Capture the cell that displays the provided text and extract its (x, y) central coordinate. 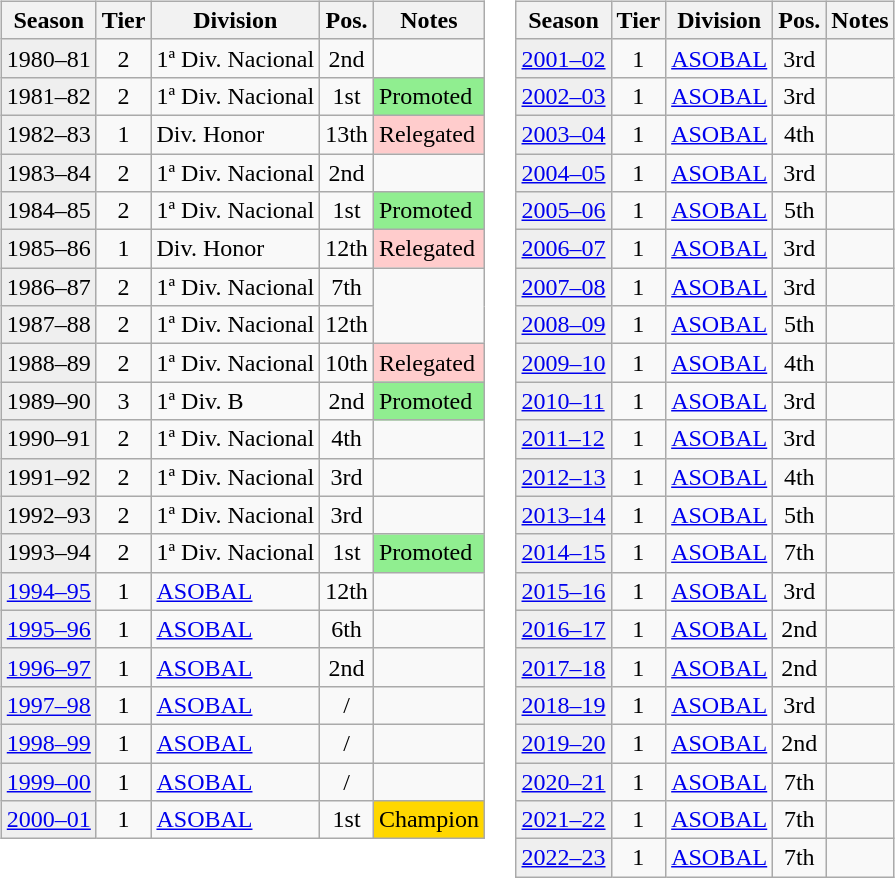
2008–09 (564, 325)
1990–91 (48, 439)
1997–98 (48, 705)
2010–11 (564, 401)
2001–02 (564, 58)
10th (347, 363)
1ª Div. B (236, 401)
2006–07 (564, 249)
1999–00 (48, 781)
1998–99 (48, 743)
1982–83 (48, 134)
2003–04 (564, 134)
1992–93 (48, 515)
1988–89 (48, 363)
2011–12 (564, 439)
1991–92 (48, 477)
2012–13 (564, 477)
1993–94 (48, 553)
1994–95 (48, 591)
2016–17 (564, 629)
2000–01 (48, 820)
2014–15 (564, 553)
1989–90 (48, 401)
1985–86 (48, 249)
1986–87 (48, 287)
2022–23 (564, 858)
2019–20 (564, 743)
2017–18 (564, 667)
1996–97 (48, 667)
1995–96 (48, 629)
2002–03 (564, 96)
1980–81 (48, 58)
2018–19 (564, 705)
2007–08 (564, 287)
6th (347, 629)
2009–10 (564, 363)
1987–88 (48, 325)
3 (124, 401)
2021–22 (564, 820)
1984–85 (48, 211)
2004–05 (564, 173)
2005–06 (564, 211)
2020–21 (564, 781)
Champion (428, 820)
2015–16 (564, 591)
13th (347, 134)
1983–84 (48, 173)
1981–82 (48, 96)
2013–14 (564, 515)
